Output the (x, y) coordinate of the center of the cell containing the given text.  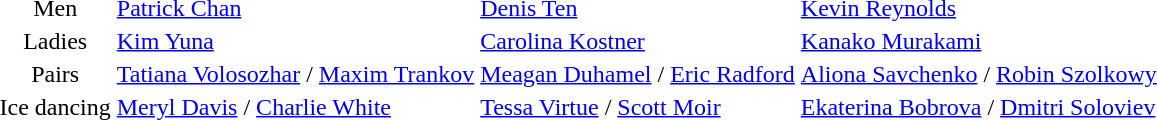
Kim Yuna (295, 41)
Tatiana Volosozhar / Maxim Trankov (295, 74)
Carolina Kostner (638, 41)
Meagan Duhamel / Eric Radford (638, 74)
